Pinpoint the cell where the given text exists, returning its [X, Y] midpoint coordinate. 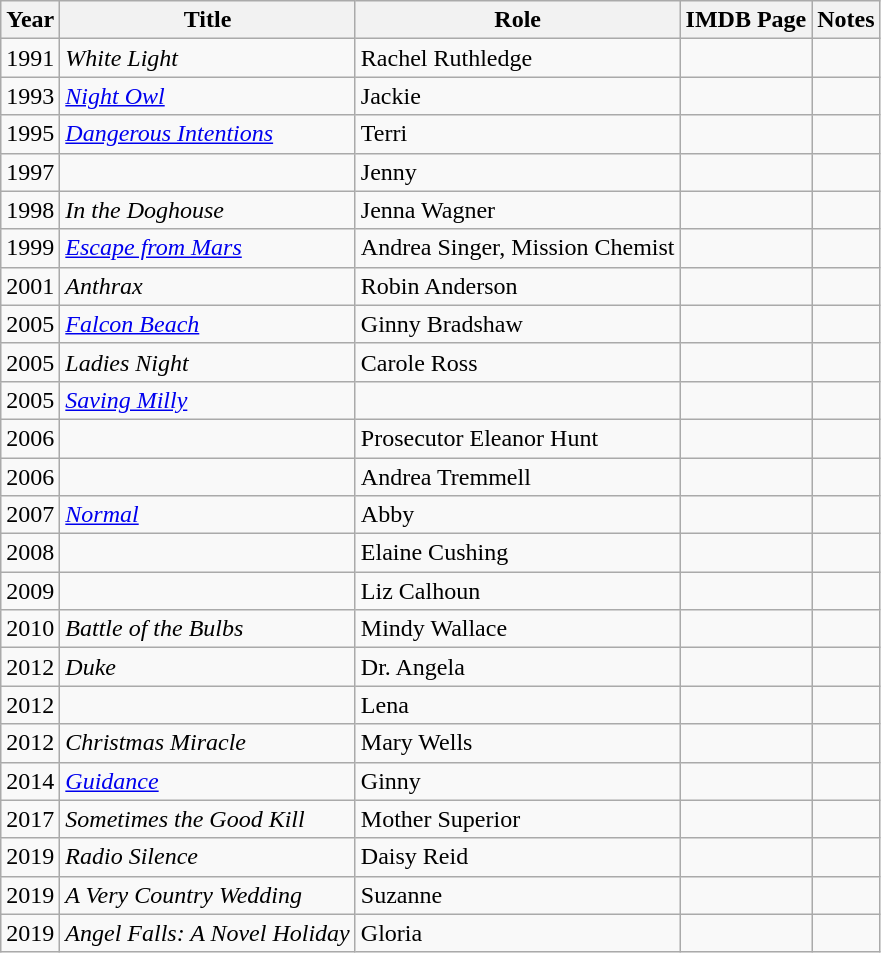
Battle of the Bulbs [208, 629]
Jackie [518, 96]
Andrea Tremmell [518, 477]
Duke [208, 667]
Lena [518, 705]
2010 [30, 629]
Mindy Wallace [518, 629]
Saving Milly [208, 400]
Notes [846, 20]
IMDB Page [746, 20]
Ginny Bradshaw [518, 324]
1993 [30, 96]
Prosecutor Eleanor Hunt [518, 438]
1999 [30, 248]
2017 [30, 819]
Ladies Night [208, 362]
Falcon Beach [208, 324]
2014 [30, 781]
Jenna Wagner [518, 210]
1997 [30, 172]
Terri [518, 134]
Jenny [518, 172]
1991 [30, 58]
2007 [30, 515]
Liz Calhoun [518, 591]
Mother Superior [518, 819]
Role [518, 20]
Radio Silence [208, 857]
Christmas Miracle [208, 743]
2009 [30, 591]
Title [208, 20]
White Light [208, 58]
Suzanne [518, 895]
Dangerous Intentions [208, 134]
Andrea Singer, Mission Chemist [518, 248]
Normal [208, 515]
Escape from Mars [208, 248]
Guidance [208, 781]
Angel Falls: A Novel Holiday [208, 933]
Year [30, 20]
Sometimes the Good Kill [208, 819]
Anthrax [208, 286]
2001 [30, 286]
Gloria [518, 933]
Mary Wells [518, 743]
In the Doghouse [208, 210]
1998 [30, 210]
2008 [30, 553]
1995 [30, 134]
Elaine Cushing [518, 553]
Abby [518, 515]
Robin Anderson [518, 286]
Carole Ross [518, 362]
Daisy Reid [518, 857]
Dr. Angela [518, 667]
Night Owl [208, 96]
Rachel Ruthledge [518, 58]
Ginny [518, 781]
A Very Country Wedding [208, 895]
